Return (X, Y) of the center of cell containing provided text 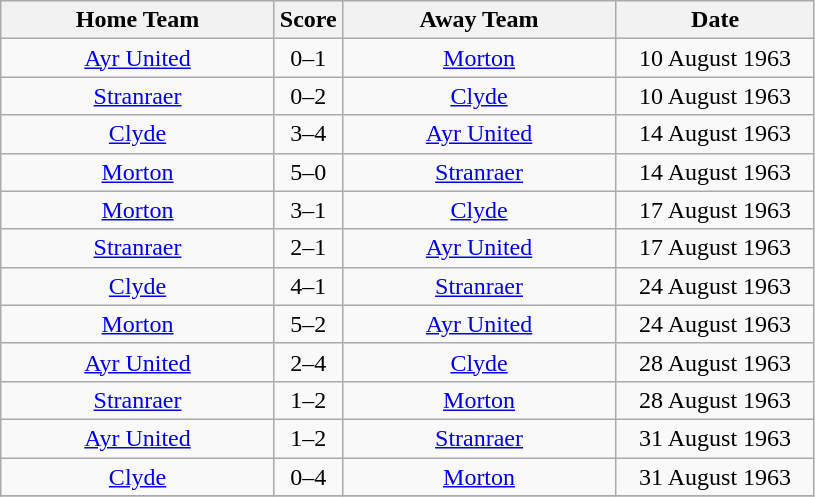
Date (716, 20)
4–1 (308, 286)
0–2 (308, 96)
Home Team (138, 20)
Score (308, 20)
Away Team (479, 20)
3–4 (308, 134)
3–1 (308, 210)
0–1 (308, 58)
2–4 (308, 362)
2–1 (308, 248)
0–4 (308, 477)
5–0 (308, 172)
5–2 (308, 324)
